For the text-containing cell, return its midpoint in [X, Y] coordinate format. 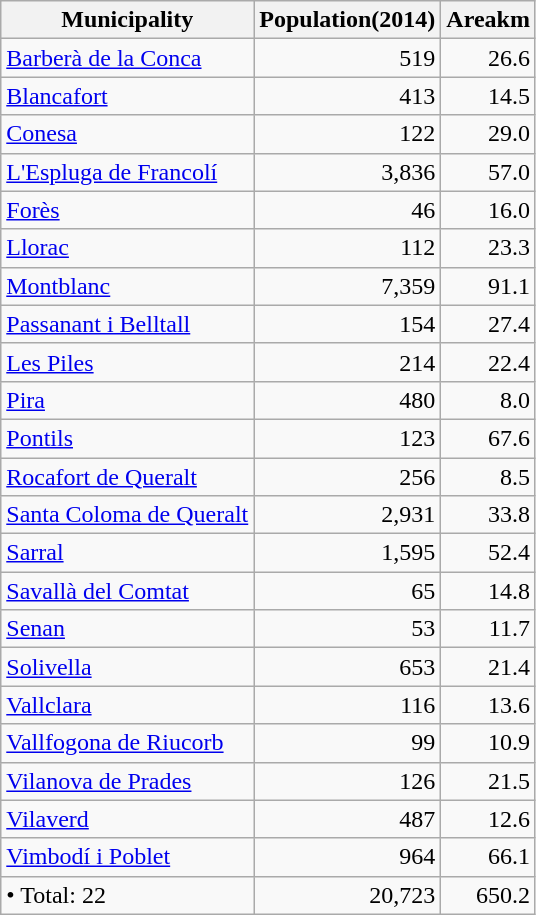
Vallclara [128, 705]
Sarral [128, 553]
22.4 [488, 362]
Les Piles [128, 362]
16.0 [488, 210]
Pontils [128, 438]
66.1 [488, 857]
7,359 [348, 286]
Forès [128, 210]
Vilanova de Prades [128, 781]
33.8 [488, 515]
Blancafort [128, 96]
11.7 [488, 629]
L'Espluga de Francolí [128, 172]
8.0 [488, 400]
12.6 [488, 819]
519 [348, 58]
480 [348, 400]
Areakm [488, 20]
26.6 [488, 58]
Barberà de la Conca [128, 58]
Vilaverd [128, 819]
1,595 [348, 553]
Municipality [128, 20]
Montblanc [128, 286]
27.4 [488, 324]
2,931 [348, 515]
Senan [128, 629]
Santa Coloma de Queralt [128, 515]
21.5 [488, 781]
Rocafort de Queralt [128, 477]
91.1 [488, 286]
214 [348, 362]
123 [348, 438]
14.8 [488, 591]
650.2 [488, 895]
487 [348, 819]
653 [348, 667]
Vallfogona de Riucorb [128, 743]
13.6 [488, 705]
154 [348, 324]
Conesa [128, 134]
14.5 [488, 96]
Solivella [128, 667]
Population(2014) [348, 20]
964 [348, 857]
99 [348, 743]
65 [348, 591]
67.6 [488, 438]
57.0 [488, 172]
Passanant i Belltall [128, 324]
46 [348, 210]
53 [348, 629]
116 [348, 705]
Pira [128, 400]
23.3 [488, 248]
Vimbodí i Poblet [128, 857]
256 [348, 477]
• Total: 22 [128, 895]
8.5 [488, 477]
112 [348, 248]
21.4 [488, 667]
20,723 [348, 895]
52.4 [488, 553]
29.0 [488, 134]
413 [348, 96]
3,836 [348, 172]
122 [348, 134]
126 [348, 781]
Savallà del Comtat [128, 591]
Llorac [128, 248]
10.9 [488, 743]
